Determine the (X, Y) coordinate at the center of the cell enclosing the given text.  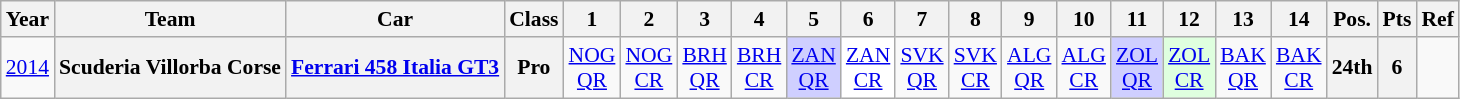
5 (813, 19)
Car (395, 19)
BAKQR (1243, 68)
NOGCR (648, 68)
BRHCR (760, 68)
ZANCR (868, 68)
Team (170, 19)
13 (1243, 19)
BAKCR (1299, 68)
11 (1137, 19)
14 (1299, 19)
12 (1189, 19)
3 (704, 19)
SVKCR (976, 68)
BRHQR (704, 68)
1 (592, 19)
Ref (1437, 19)
Pts (1396, 19)
2 (648, 19)
2014 (28, 68)
8 (976, 19)
ZOLCR (1189, 68)
24th (1352, 68)
ALGQR (1029, 68)
SVKQR (922, 68)
ALGCR (1083, 68)
4 (760, 19)
Pos. (1352, 19)
Year (28, 19)
Class (534, 19)
ZANQR (813, 68)
NOGQR (592, 68)
Ferrari 458 Italia GT3 (395, 68)
7 (922, 19)
9 (1029, 19)
10 (1083, 19)
ZOLQR (1137, 68)
Pro (534, 68)
Scuderia Villorba Corse (170, 68)
